Return the (X, Y) coordinate for the center point of the cell that contains the specified text.  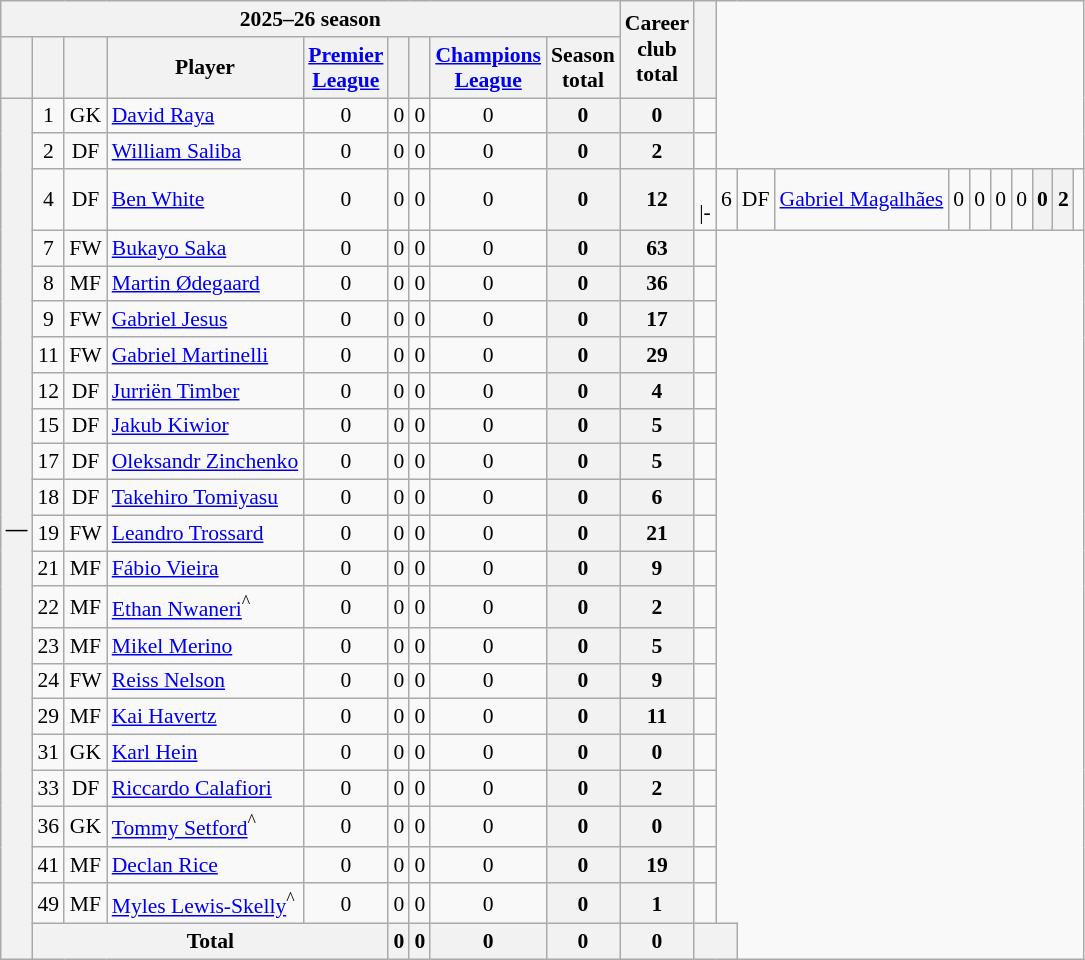
22 (48, 608)
Riccardo Calafiori (206, 788)
Fábio Vieira (206, 569)
8 (48, 284)
Reiss Nelson (206, 681)
41 (48, 865)
PremierLeague (346, 68)
William Saliba (206, 152)
Seasontotal (583, 68)
23 (48, 646)
Ethan Nwaneri^ (206, 608)
— (17, 529)
Bukayo Saka (206, 248)
ChampionsLeague (488, 68)
31 (48, 753)
Oleksandr Zinchenko (206, 462)
Player (206, 68)
2025–26 season (310, 19)
Ben White (206, 200)
Tommy Setford^ (206, 826)
Gabriel Jesus (206, 320)
Gabriel Martinelli (206, 355)
Kai Havertz (206, 717)
Careerclubtotal (657, 50)
63 (657, 248)
7 (48, 248)
Gabriel Magalhães (862, 200)
Martin Ødegaard (206, 284)
Jurriën Timber (206, 391)
Jakub Kiwior (206, 426)
Takehiro Tomiyasu (206, 498)
Myles Lewis-Skelly^ (206, 904)
Karl Hein (206, 753)
49 (48, 904)
Declan Rice (206, 865)
Total (210, 942)
15 (48, 426)
David Raya (206, 116)
Mikel Merino (206, 646)
Leandro Trossard (206, 533)
|- (705, 200)
24 (48, 681)
18 (48, 498)
33 (48, 788)
